For the text-containing cell, return its midpoint in (x, y) coordinate format. 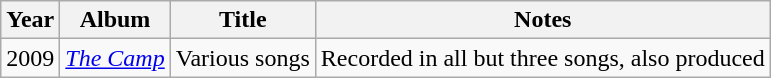
Year (30, 20)
Various songs (242, 58)
Notes (542, 20)
Recorded in all but three songs, also produced (542, 58)
2009 (30, 58)
Album (115, 20)
The Camp (115, 58)
Title (242, 20)
